Capture the cell that displays the provided text and extract its (X, Y) central coordinate. 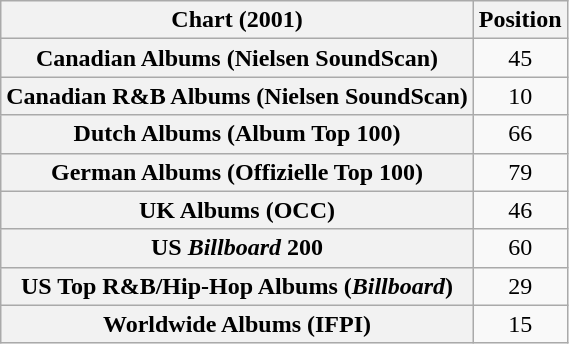
US Billboard 200 (238, 248)
US Top R&B/Hip-Hop Albums (Billboard) (238, 286)
Position (520, 20)
Canadian Albums (Nielsen SoundScan) (238, 58)
60 (520, 248)
15 (520, 324)
29 (520, 286)
45 (520, 58)
79 (520, 172)
Canadian R&B Albums (Nielsen SoundScan) (238, 96)
10 (520, 96)
66 (520, 134)
Dutch Albums (Album Top 100) (238, 134)
German Albums (Offizielle Top 100) (238, 172)
Worldwide Albums (IFPI) (238, 324)
UK Albums (OCC) (238, 210)
Chart (2001) (238, 20)
46 (520, 210)
